Find where the given text appears and provide that cell's center as (X, Y) coordinate. 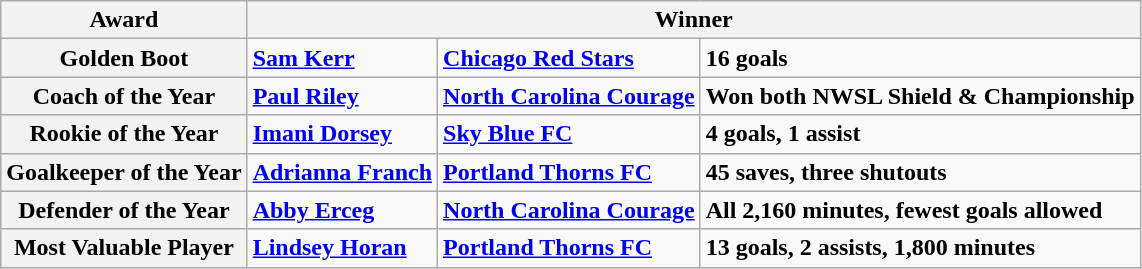
Paul Riley (342, 96)
Imani Dorsey (342, 134)
Award (124, 20)
16 goals (920, 58)
4 goals, 1 assist (920, 134)
Golden Boot (124, 58)
Adrianna Franch (342, 172)
All 2,160 minutes, fewest goals allowed (920, 210)
Winner (694, 20)
Abby Erceg (342, 210)
Won both NWSL Shield & Championship (920, 96)
Goalkeeper of the Year (124, 172)
Coach of the Year (124, 96)
45 saves, three shutouts (920, 172)
Sam Kerr (342, 58)
Chicago Red Stars (570, 58)
Defender of the Year (124, 210)
Rookie of the Year (124, 134)
13 goals, 2 assists, 1,800 minutes (920, 248)
Most Valuable Player (124, 248)
Sky Blue FC (570, 134)
Lindsey Horan (342, 248)
